Provide the (X, Y) coordinate of the cell's center where the given text is located.  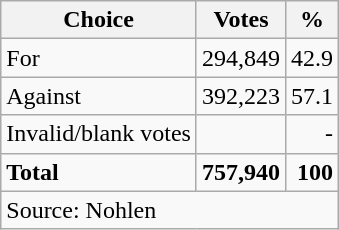
Source: Nohlen (170, 210)
294,849 (240, 58)
Choice (99, 20)
- (312, 134)
392,223 (240, 96)
Invalid/blank votes (99, 134)
757,940 (240, 172)
Against (99, 96)
57.1 (312, 96)
Votes (240, 20)
For (99, 58)
42.9 (312, 58)
100 (312, 172)
% (312, 20)
Total (99, 172)
